Scan for the cell matching the given text and deliver its [X, Y] coordinate at center. 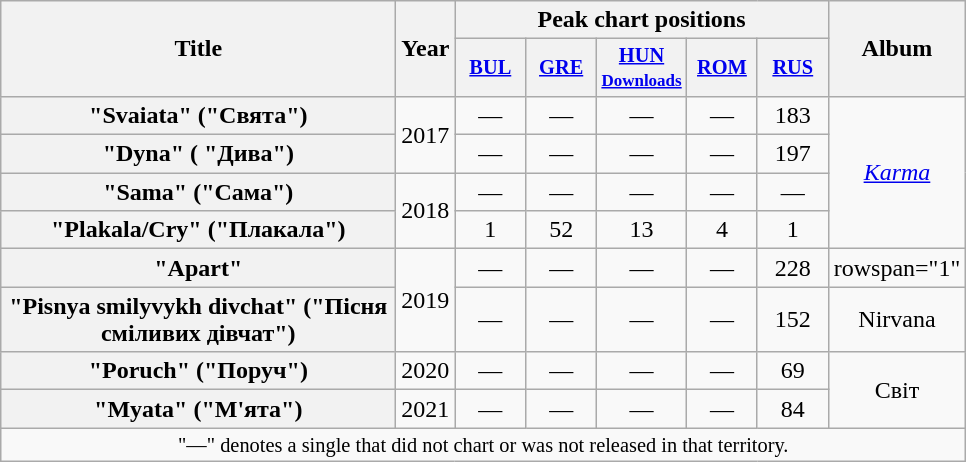
197 [792, 154]
4 [722, 230]
"Plakala/Cry" ("Плакала") [198, 230]
ROM [722, 68]
69 [792, 371]
13 [642, 230]
Karma [897, 172]
"Myata" ("М'ята") [198, 409]
52 [562, 230]
BUL [490, 68]
rowspan="1" [897, 268]
"—" denotes a single that did not chart or was not released in that territory. [484, 445]
2020 [426, 371]
152 [792, 320]
"Dyna" ( "Дива") [198, 154]
Peak chart positions [642, 20]
"Apart" [198, 268]
2019 [426, 300]
2018 [426, 211]
Title [198, 49]
HUNDownloads [642, 68]
183 [792, 115]
84 [792, 409]
"Sama" ("Сама") [198, 192]
Album [897, 49]
"Poruch" ("Поруч") [198, 371]
Світ [897, 390]
2017 [426, 134]
Year [426, 49]
228 [792, 268]
RUS [792, 68]
Nirvana [897, 320]
2021 [426, 409]
GRE [562, 68]
"Pisnya smilyvykh divchat" ("Пісня сміливих дівчат") [198, 320]
"Svaiata" ("Свята") [198, 115]
